Output the [X, Y] coordinate of the center of the cell containing the given text.  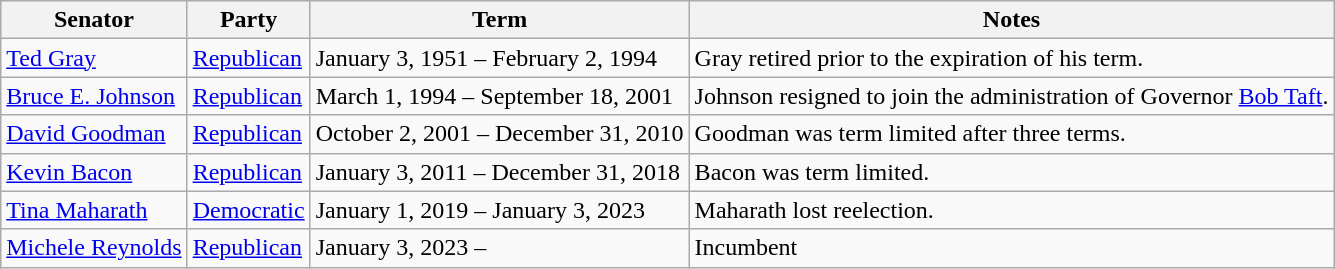
Democratic [248, 210]
Senator [94, 20]
Bacon was term limited. [1012, 172]
October 2, 2001 – December 31, 2010 [500, 134]
January 3, 2011 – December 31, 2018 [500, 172]
Party [248, 20]
Gray retired prior to the expiration of his term. [1012, 58]
March 1, 1994 – September 18, 2001 [500, 96]
Tina Maharath [94, 210]
Incumbent [1012, 248]
Goodman was term limited after three terms. [1012, 134]
Bruce E. Johnson [94, 96]
January 3, 2023 – [500, 248]
Maharath lost reelection. [1012, 210]
Johnson resigned to join the administration of Governor Bob Taft. [1012, 96]
Notes [1012, 20]
January 3, 1951 – February 2, 1994 [500, 58]
Ted Gray [94, 58]
Kevin Bacon [94, 172]
Term [500, 20]
January 1, 2019 – January 3, 2023 [500, 210]
Michele Reynolds [94, 248]
David Goodman [94, 134]
